Find where the given text appears and provide that cell's center as (X, Y) coordinate. 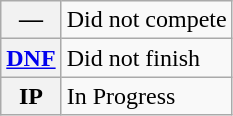
Did not compete (146, 20)
IP (31, 96)
— (31, 20)
In Progress (146, 96)
DNF (31, 58)
Did not finish (146, 58)
